Find where the given text appears and provide that cell's center as [X, Y] coordinate. 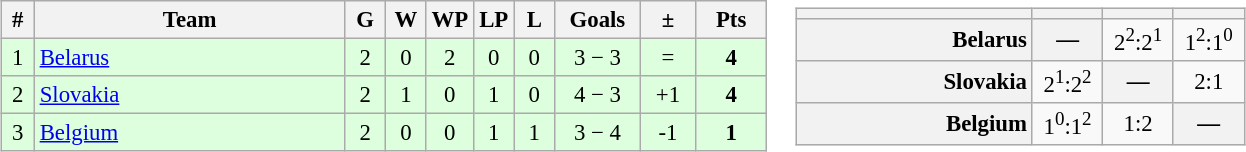
22:21 [1138, 39]
WP [450, 20]
# [18, 20]
± [668, 20]
LP [494, 20]
L [534, 20]
2:1 [1208, 81]
+1 [668, 95]
Team [190, 20]
1:2 [1138, 124]
3 − 4 [598, 133]
3 [18, 133]
W [406, 20]
4 − 3 [598, 95]
10:12 [1068, 124]
-1 [668, 133]
G [366, 20]
3 − 3 [598, 58]
= [668, 58]
Pts [732, 20]
12:10 [1208, 39]
Goals [598, 20]
21:22 [1068, 81]
